From the cell containing the given text, extract its center point as (x, y) coordinate. 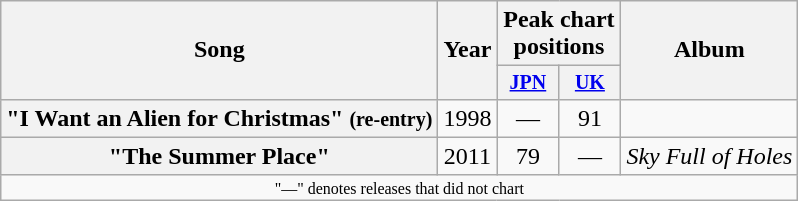
Song (220, 50)
1998 (468, 118)
79 (528, 156)
91 (590, 118)
Year (468, 50)
Album (710, 50)
Peak chart positions (559, 34)
JPN (528, 82)
"The Summer Place" (220, 156)
"I Want an Alien for Christmas" (re-entry) (220, 118)
"—" denotes releases that did not chart (400, 187)
Sky Full of Holes (710, 156)
UK (590, 82)
2011 (468, 156)
